From the cell containing the given text, extract its center point as [x, y] coordinate. 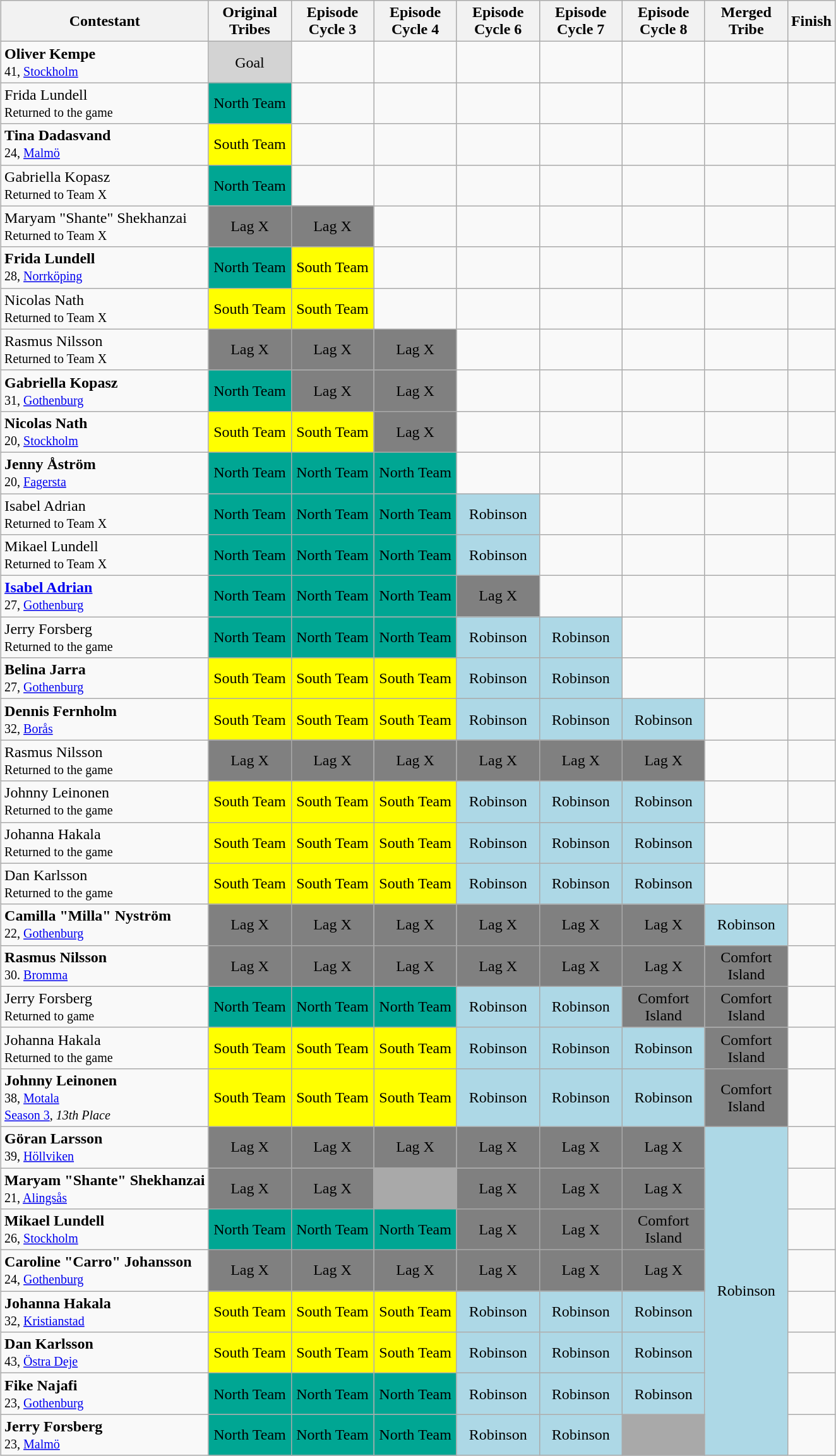
Johanna Hakala32, Kristianstad [105, 1312]
Goal [250, 62]
Göran Larsson39, Höllviken [105, 1147]
EpisodeCycle 3 [332, 21]
Rasmus Nilsson30. Bromma [105, 966]
Gabriella Kopasz31, Gothenburg [105, 390]
Camilla "Milla" Nyström22, Gothenburg [105, 924]
Dan Karlsson43, Östra Deje [105, 1352]
Maryam "Shante" Shekhanzai21, Alingsås [105, 1188]
EpisodeCycle 4 [415, 21]
Finish [811, 21]
Frida Lundell28, Norrköping [105, 268]
Caroline "Carro" Johansson24, Gothenburg [105, 1270]
Johnny LeinonenReturned to the game [105, 802]
Mikael LundellReturned to Team X [105, 556]
Rasmus NilssonReturned to the game [105, 760]
Dennis Fernholm32, Borås [105, 720]
Nicolas NathReturned to Team X [105, 308]
Mikael Lundell26, Stockholm [105, 1230]
EpisodeCycle 7 [581, 21]
Johnny Leinonen38, MotalaSeason 3, 13th Place [105, 1097]
Fike Najafi23, Gothenburg [105, 1394]
Nicolas Nath20, Stockholm [105, 432]
Gabriella KopaszReturned to Team X [105, 186]
Maryam "Shante" ShekhanzaiReturned to Team X [105, 226]
Jerry ForsbergReturned to game [105, 1006]
Rasmus NilssonReturned to Team X [105, 350]
EpisodeCycle 6 [498, 21]
OriginalTribes [250, 21]
MergedTribe [746, 21]
Isabel AdrianReturned to Team X [105, 514]
Tina Dadasvand24, Malmö [105, 144]
Oliver Kempe41, Stockholm [105, 62]
Frida LundellReturned to the game [105, 104]
Jerry ForsbergReturned to the game [105, 638]
Contestant [105, 21]
Dan KarlssonReturned to the game [105, 884]
Belina Jarra27, Gothenburg [105, 678]
EpisodeCycle 8 [663, 21]
Jenny Åström20, Fagersta [105, 472]
Isabel Adrian27, Gothenburg [105, 596]
Jerry Forsberg23, Malmö [105, 1435]
